Capture the cell that displays the provided text and extract its (X, Y) central coordinate. 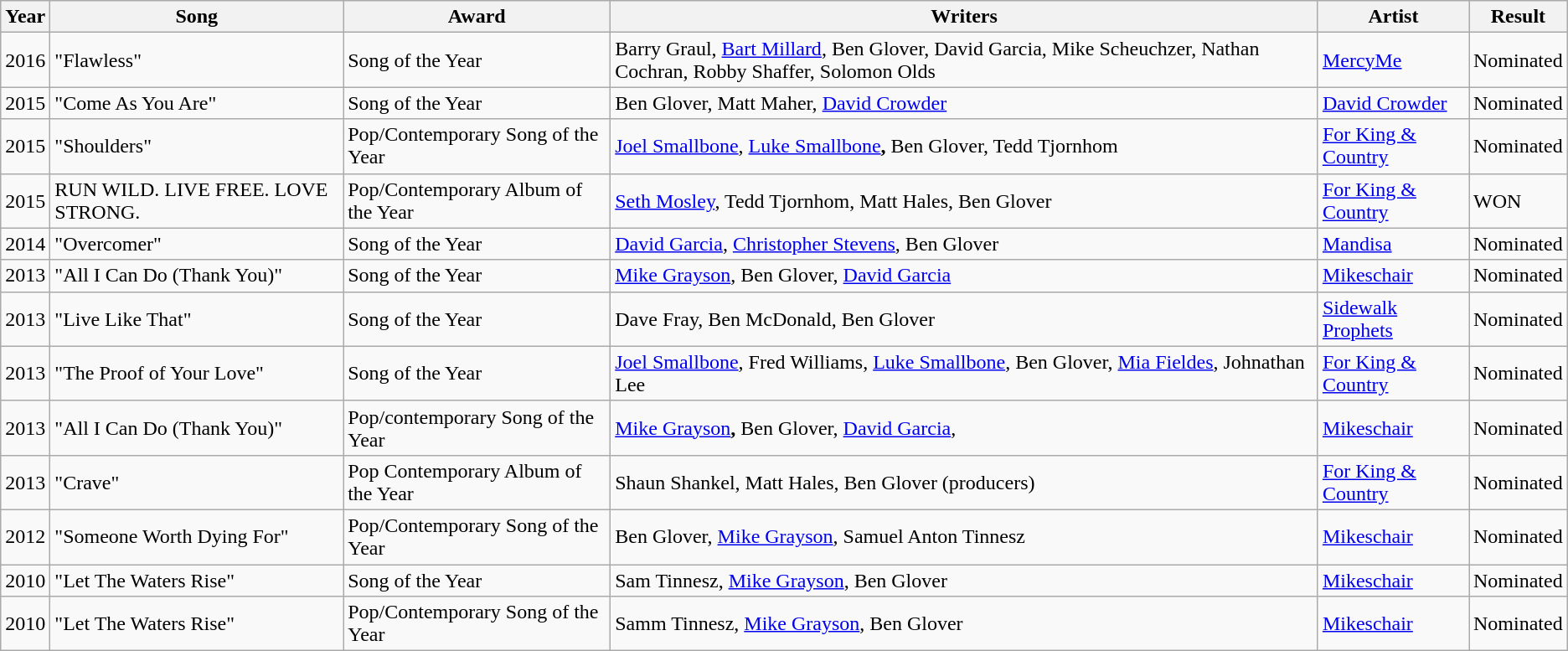
Result (1519, 17)
RUN WILD. LIVE FREE. LOVE STRONG. (197, 201)
"Shoulders" (197, 146)
2016 (25, 60)
"Live Like That" (197, 318)
"Come As You Are" (197, 103)
Mike Grayson, Ben Glover, David Garcia (965, 276)
David Garcia, Christopher Stevens, Ben Glover (965, 244)
Shaun Shankel, Matt Hales, Ben Glover (producers) (965, 483)
Song (197, 17)
Artist (1393, 17)
WON (1519, 201)
Dave Fray, Ben McDonald, Ben Glover (965, 318)
"The Proof of Your Love" (197, 374)
Ben Glover, Matt Maher, David Crowder (965, 103)
2014 (25, 244)
"Crave" (197, 483)
"Someone Worth Dying For" (197, 536)
"Overcomer" (197, 244)
Ben Glover, Mike Grayson, Samuel Anton Tinnesz (965, 536)
David Crowder (1393, 103)
Mike Grayson, Ben Glover, David Garcia, (965, 427)
Pop Contemporary Album of the Year (477, 483)
Joel Smallbone, Luke Smallbone, Ben Glover, Tedd Tjornhom (965, 146)
Barry Graul, Bart Millard, Ben Glover, David Garcia, Mike Scheuchzer, Nathan Cochran, Robby Shaffer, Solomon Olds (965, 60)
"Flawless" (197, 60)
Seth Mosley, Tedd Tjornhom, Matt Hales, Ben Glover (965, 201)
Pop/contemporary Song of the Year (477, 427)
Joel Smallbone, Fred Williams, Luke Smallbone, Ben Glover, Mia Fieldes, Johnathan Lee (965, 374)
Year (25, 17)
2012 (25, 536)
MercyMe (1393, 60)
Sam Tinnesz, Mike Grayson, Ben Glover (965, 581)
Award (477, 17)
Writers (965, 17)
Pop/Contemporary Album of the Year (477, 201)
Sidewalk Prophets (1393, 318)
Mandisa (1393, 244)
Samm Tinnesz, Mike Grayson, Ben Glover (965, 623)
